Detect which cell encompasses the target text, then output its [x, y] center coordinate. 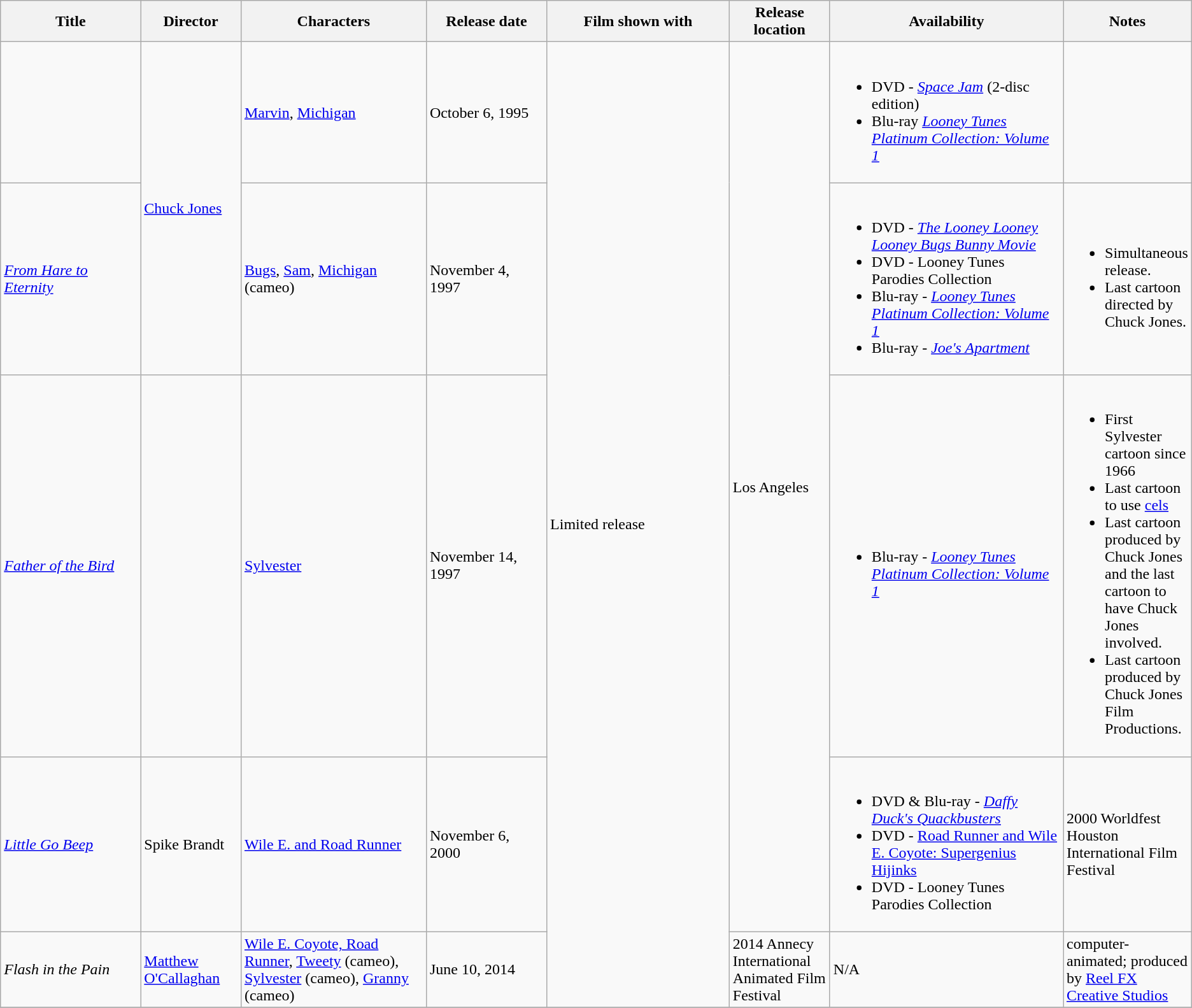
Availability [946, 22]
From Hare to Eternity [71, 279]
Simultaneous release.Last cartoon directed by Chuck Jones. [1128, 279]
Notes [1128, 22]
Blu-ray - Looney Tunes Platinum Collection: Volume 1 [946, 565]
Father of the Bird [71, 565]
DVD & Blu-ray - Daffy Duck's QuackbustersDVD - Road Runner and Wile E. Coyote: Supergenius HijinksDVD - Looney Tunes Parodies Collection [946, 844]
Title [71, 22]
Characters [334, 22]
Wile E. Coyote, Road Runner, Tweety (cameo), Sylvester (cameo), Granny (cameo) [334, 969]
Matthew O'Callaghan [191, 969]
2014 Annecy International Animated Film Festival [779, 969]
November 4, 1997 [486, 279]
Release date [486, 22]
Marvin, Michigan [334, 112]
Limited release [638, 525]
Los Angeles [779, 486]
N/A [946, 969]
Bugs, Sam, Michigan (cameo) [334, 279]
Wile E. and Road Runner [334, 844]
November 6, 2000 [486, 844]
2000 Worldfest Houston International Film Festival [1128, 844]
November 14, 1997 [486, 565]
Film shown with [638, 22]
Release location [779, 22]
Little Go Beep [71, 844]
June 10, 2014 [486, 969]
Sylvester [334, 565]
Chuck Jones [191, 209]
DVD - Space Jam (2-disc edition)Blu-ray Looney Tunes Platinum Collection: Volume 1 [946, 112]
computer-animated; produced by Reel FX Creative Studios [1128, 969]
Spike Brandt [191, 844]
Director [191, 22]
Flash in the Pain [71, 969]
October 6, 1995 [486, 112]
